Return the (x, y) coordinate for the center point of the cell that contains the specified text.  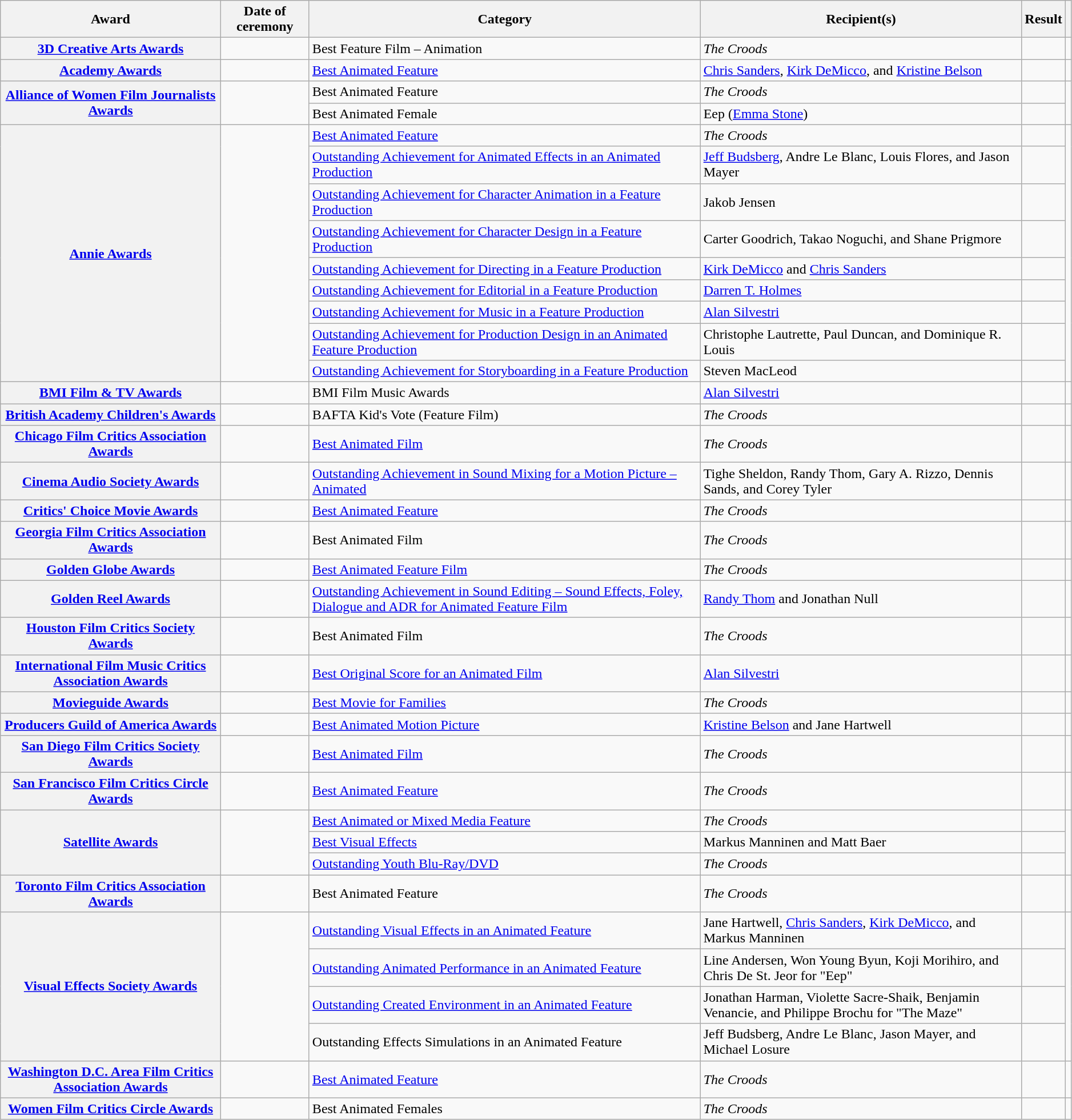
Best Animated Motion Picture (505, 724)
Randy Thom and Jonathan Null (861, 599)
Date of ceremony (265, 19)
Academy Awards (111, 70)
Chris Sanders, Kirk DeMicco, and Kristine Belson (861, 70)
Cinema Audio Society Awards (111, 481)
3D Creative Arts Awards (111, 49)
Award (111, 19)
Jonathan Harman, Violette Sacre-Shaik, Benjamin Venancie, and Philippe Brochu for "The Maze" (861, 1005)
Georgia Film Critics Association Awards (111, 540)
Eep (Emma Stone) (861, 114)
International Film Music Critics Association Awards (111, 673)
Outstanding Created Environment in an Animated Feature (505, 1005)
Outstanding Achievement for Character Design in a Feature Production (505, 239)
Best Animated Feature Film (505, 569)
Result (1043, 19)
Best Animated or Mixed Media Feature (505, 821)
Recipient(s) (861, 19)
San Diego Film Critics Society Awards (111, 754)
BMI Film Music Awards (505, 393)
British Academy Children's Awards (111, 415)
Producers Guild of America Awards (111, 724)
Best Feature Film – Animation (505, 49)
Outstanding Achievement for Editorial in a Feature Production (505, 290)
Best Movie for Families (505, 702)
Outstanding Animated Performance in an Animated Feature (505, 968)
Critics' Choice Movie Awards (111, 511)
Kristine Belson and Jane Hartwell (861, 724)
Outstanding Achievement for Storyboarding in a Feature Production (505, 371)
Outstanding Visual Effects in an Animated Feature (505, 931)
Carter Goodrich, Takao Noguchi, and Shane Prigmore (861, 239)
Outstanding Achievement for Production Design in an Animated Feature Production (505, 342)
Jane Hartwell, Chris Sanders, Kirk DeMicco, and Markus Manninen (861, 931)
Annie Awards (111, 254)
Women Film Critics Circle Awards (111, 1109)
Golden Reel Awards (111, 599)
Outstanding Youth Blu-Ray/DVD (505, 864)
Jakob Jensen (861, 202)
Satellite Awards (111, 842)
Best Animated Females (505, 1109)
Chicago Film Critics Association Awards (111, 444)
Markus Manninen and Matt Baer (861, 842)
Best Animated Female (505, 114)
Outstanding Achievement for Directing in a Feature Production (505, 268)
Outstanding Effects Simulations in an Animated Feature (505, 1042)
Golden Globe Awards (111, 569)
Jeff Budsberg, Andre Le Blanc, Louis Flores, and Jason Mayer (861, 164)
Best Visual Effects (505, 842)
Outstanding Achievement in Sound Mixing for a Motion Picture – Animated (505, 481)
Darren T. Holmes (861, 290)
Tighe Sheldon, Randy Thom, Gary A. Rizzo, Dennis Sands, and Corey Tyler (861, 481)
Movieguide Awards (111, 702)
Category (505, 19)
Best Original Score for an Animated Film (505, 673)
Jeff Budsberg, Andre Le Blanc, Jason Mayer, and Michael Losure (861, 1042)
BAFTA Kid's Vote (Feature Film) (505, 415)
Kirk DeMicco and Chris Sanders (861, 268)
Outstanding Achievement for Animated Effects in an Animated Production (505, 164)
Washington D.C. Area Film Critics Association Awards (111, 1079)
Christophe Lautrette, Paul Duncan, and Dominique R. Louis (861, 342)
Visual Effects Society Awards (111, 986)
Alliance of Women Film Journalists Awards (111, 103)
San Francisco Film Critics Circle Awards (111, 790)
Outstanding Achievement for Character Animation in a Feature Production (505, 202)
Toronto Film Critics Association Awards (111, 893)
Houston Film Critics Society Awards (111, 636)
Line Andersen, Won Young Byun, Koji Morihiro, and Chris De St. Jeor for "Eep" (861, 968)
BMI Film & TV Awards (111, 393)
Outstanding Achievement for Music in a Feature Production (505, 312)
Outstanding Achievement in Sound Editing – Sound Effects, Foley, Dialogue and ADR for Animated Feature Film (505, 599)
Steven MacLeod (861, 371)
